For the text-containing cell, return its midpoint in [x, y] coordinate format. 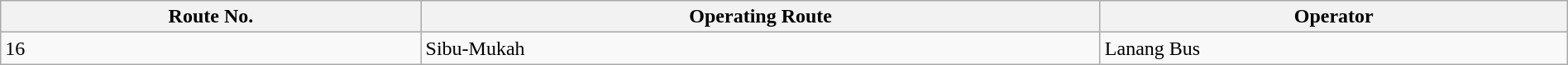
Route No. [211, 17]
Operating Route [761, 17]
Sibu-Mukah [761, 48]
Lanang Bus [1333, 48]
Operator [1333, 17]
16 [211, 48]
